Output the [X, Y] coordinate of the center of the cell containing the given text.  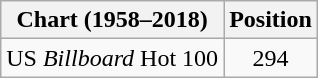
Chart (1958–2018) [112, 20]
Position [271, 20]
US Billboard Hot 100 [112, 58]
294 [271, 58]
